Provide the [X, Y] coordinate of the cell's center where the given text is located.  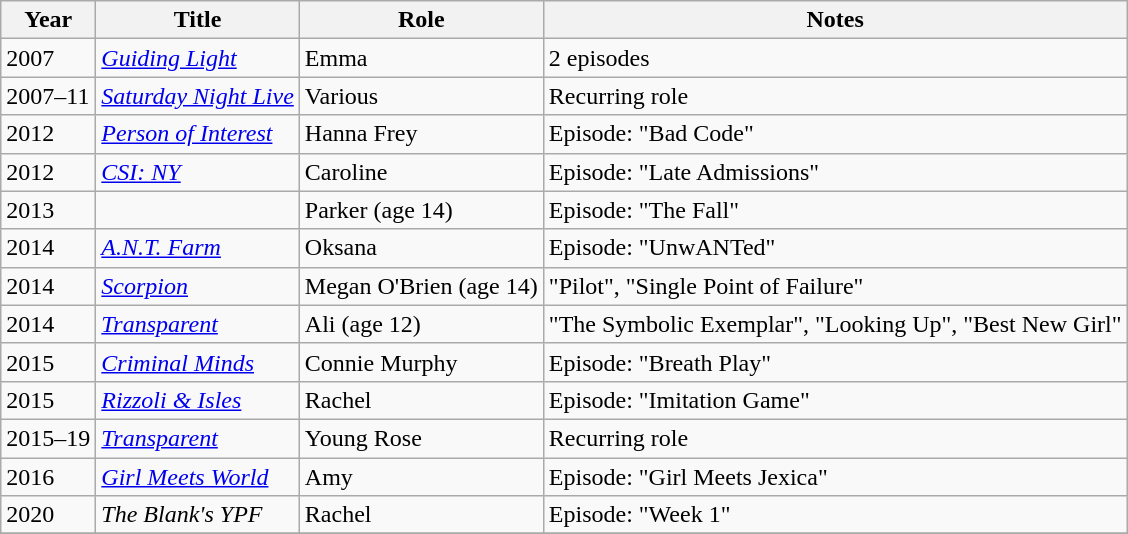
Episode: "Girl Meets Jexica" [835, 477]
Episode: "Late Admissions" [835, 172]
Episode: "Imitation Game" [835, 400]
Oksana [421, 248]
CSI: NY [198, 172]
Caroline [421, 172]
Rizzoli & Isles [198, 400]
Megan O'Brien (age 14) [421, 286]
2015–19 [48, 438]
Various [421, 96]
Title [198, 20]
Connie Murphy [421, 362]
2016 [48, 477]
Saturday Night Live [198, 96]
Role [421, 20]
Ali (age 12) [421, 324]
2013 [48, 210]
Episode: "The Fall" [835, 210]
Notes [835, 20]
Young Rose [421, 438]
The Blank's YPF [198, 515]
Guiding Light [198, 58]
Parker (age 14) [421, 210]
2007 [48, 58]
Year [48, 20]
Episode: "Week 1" [835, 515]
2020 [48, 515]
Amy [421, 477]
2 episodes [835, 58]
2007–11 [48, 96]
Emma [421, 58]
Scorpion [198, 286]
Episode: "Bad Code" [835, 134]
A.N.T. Farm [198, 248]
Episode: "Breath Play" [835, 362]
Person of Interest [198, 134]
"Pilot", "Single Point of Failure" [835, 286]
"The Symbolic Exemplar", "Looking Up", "Best New Girl" [835, 324]
Girl Meets World [198, 477]
Hanna Frey [421, 134]
Episode: "UnwANTed" [835, 248]
Criminal Minds [198, 362]
